Scan for the cell matching the given text and deliver its (x, y) coordinate at center. 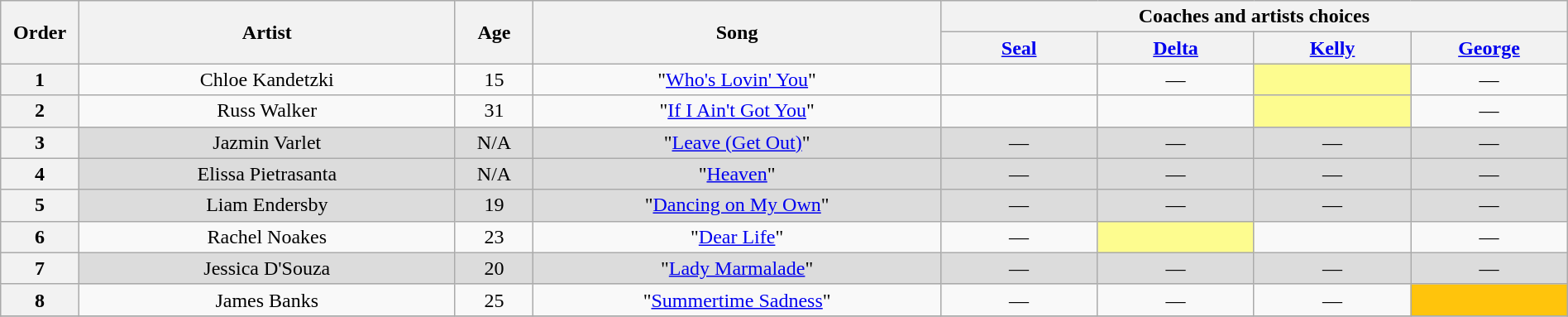
25 (495, 300)
"If I Ain't Got You" (738, 111)
Age (495, 32)
"Dear Life" (738, 237)
1 (40, 79)
Seal (1019, 48)
"Summertime Sadness" (738, 300)
Elissa Pietrasanta (266, 174)
"Lady Marmalade" (738, 268)
20 (495, 268)
23 (495, 237)
James Banks (266, 300)
3 (40, 142)
Order (40, 32)
Russ Walker (266, 111)
31 (495, 111)
8 (40, 300)
7 (40, 268)
Delta (1176, 48)
Song (738, 32)
"Dancing on My Own" (738, 205)
6 (40, 237)
5 (40, 205)
Coaches and artists choices (1254, 17)
Artist (266, 32)
George (1489, 48)
Liam Endersby (266, 205)
2 (40, 111)
4 (40, 174)
Chloe Kandetzki (266, 79)
"Leave (Get Out)" (738, 142)
15 (495, 79)
Jazmin Varlet (266, 142)
"Heaven" (738, 174)
"Who's Lovin' You" (738, 79)
Kelly (1331, 48)
Rachel Noakes (266, 237)
19 (495, 205)
Jessica D'Souza (266, 268)
